Scan for the cell matching the given text and deliver its [x, y] coordinate at center. 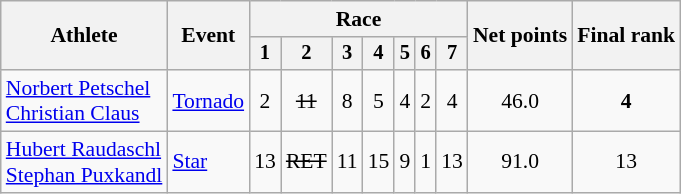
9 [404, 162]
Norbert PetschelChristian Claus [84, 100]
3 [348, 54]
Event [208, 36]
15 [379, 162]
Tornado [208, 100]
Race [358, 19]
Net points [520, 36]
6 [426, 54]
91.0 [520, 162]
Star [208, 162]
8 [348, 100]
7 [452, 54]
Athlete [84, 36]
Hubert RaudaschlStephan Puxkandl [84, 162]
46.0 [520, 100]
RET [306, 162]
Final rank [626, 36]
